Find where the given text appears and provide that cell's center as [x, y] coordinate. 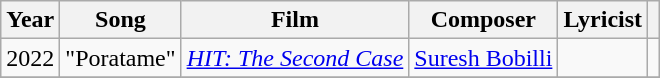
Composer [484, 20]
2022 [30, 58]
Lyricist [603, 20]
"Poratame" [120, 58]
HIT: The Second Case [295, 58]
Film [295, 20]
Song [120, 20]
Year [30, 20]
Suresh Bobilli [484, 58]
